Provide the [X, Y] coordinate of the cell's center where the given text is located.  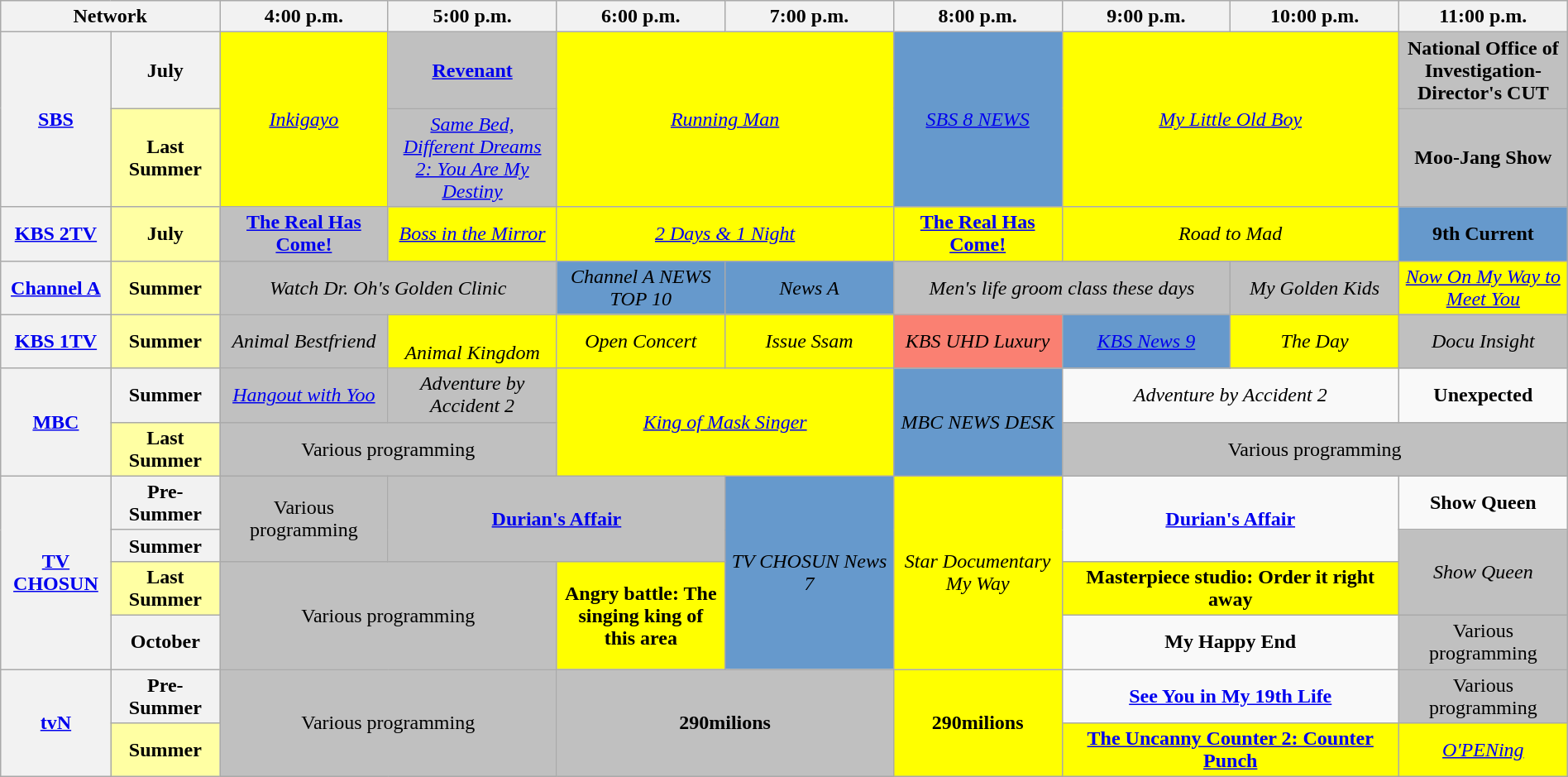
Open Concert [641, 341]
2 Days & 1 Night [724, 233]
National Office of Investigation-Director's CUT [1483, 70]
The Day [1315, 341]
5:00 p.m. [472, 17]
MBC [56, 422]
News A [810, 288]
October [165, 642]
Running Man [724, 119]
TV CHOSUN News 7 [810, 573]
KBS News 9 [1146, 341]
Men's life groom class these days [1062, 288]
See You in My 19th Life [1231, 695]
KBS 2TV [56, 233]
Road to Mad [1231, 233]
9th Current [1483, 233]
Same Bed, Different Dreams 2: You Are My Destiny [472, 157]
9:00 p.m. [1146, 17]
Angry battle: The singing king of this area [641, 615]
4:00 p.m. [304, 17]
SBS 8 NEWS [978, 119]
11:00 p.m. [1483, 17]
KBS 1TV [56, 341]
tvN [56, 722]
Animal Kingdom [472, 341]
TV CHOSUN [56, 573]
Boss in the Mirror [472, 233]
King of Mask Singer [724, 422]
7:00 p.m. [810, 17]
Animal Bestfriend [304, 341]
My Happy End [1231, 642]
Network [111, 17]
Watch Dr. Oh's Golden Clinic [389, 288]
My Golden Kids [1315, 288]
SBS [56, 119]
Channel A NEWS TOP 10 [641, 288]
Issue Ssam [810, 341]
10:00 p.m. [1315, 17]
Inkigayo [304, 119]
Moo-Jang Show [1483, 157]
Now On My Way to Meet You [1483, 288]
6:00 p.m. [641, 17]
Hangout with Yoo [304, 396]
The Uncanny Counter 2: Counter Punch [1231, 750]
Masterpiece studio: Order it right away [1231, 588]
Docu Insight [1483, 341]
Revenant [472, 70]
MBC NEWS DESK [978, 422]
8:00 p.m. [978, 17]
My Little Old Boy [1231, 119]
O'PENing [1483, 750]
Unexpected [1483, 396]
KBS UHD Luxury [978, 341]
Channel A [56, 288]
Star Documentary My Way [978, 573]
